Search for the cell housing the specified text and yield its (X, Y) center coordinate. 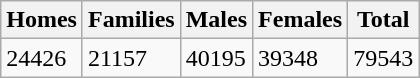
79543 (384, 58)
Homes (42, 20)
Females (300, 20)
39348 (300, 58)
21157 (131, 58)
24426 (42, 58)
40195 (216, 58)
Families (131, 20)
Males (216, 20)
Total (384, 20)
